Extract the (x, y) coordinate from the center of the cell holding the provided text.  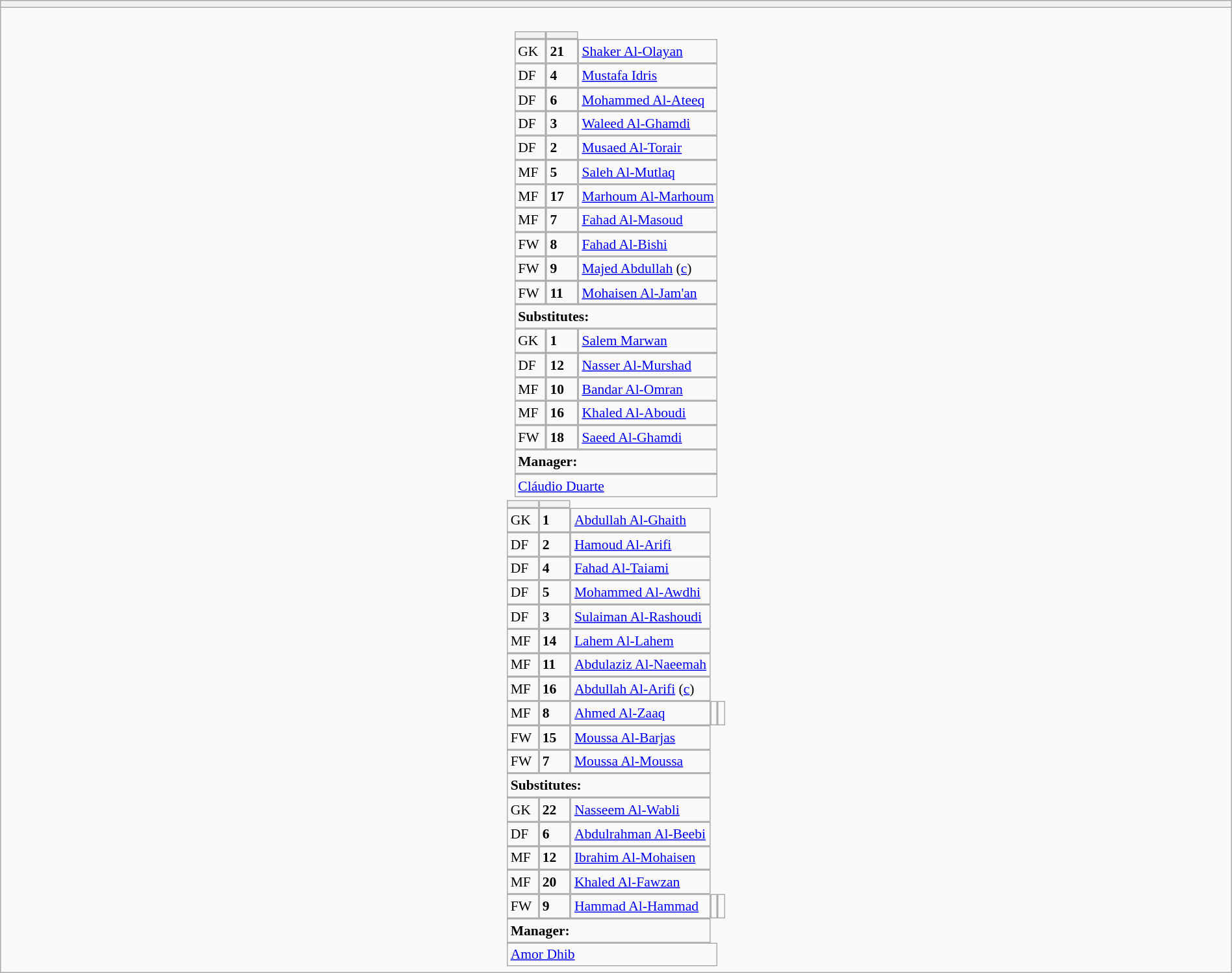
10 (563, 389)
Mustafa Idris (648, 75)
Abdullah Al-Ghaith (641, 520)
Majed Abdullah (c) (648, 268)
Nasser Al-Murshad (648, 365)
Moussa Al-Moussa (641, 762)
14 (555, 641)
Fahad Al-Bishi (648, 244)
Shaker Al-Olayan (648, 51)
Khaled Al-Aboudi (648, 413)
Sulaiman Al-Rashoudi (641, 616)
17 (563, 196)
Hammad Al-Hammad (641, 906)
20 (555, 881)
Abdulaziz Al-Naeemah (641, 664)
Nasseem Al-Wabli (641, 810)
Mohammed Al-Ateeq (648, 100)
Musaed Al-Torair (648, 148)
Fahad Al-Taiami (641, 568)
Abdulrahman Al-Beebi (641, 833)
Abdullah Al-Arifi (c) (641, 689)
Mohammed Al-Awdhi (641, 593)
Mohaisen Al-Jam'an (648, 292)
21 (563, 51)
Saeed Al-Ghamdi (648, 437)
Waleed Al-Ghamdi (648, 123)
18 (563, 437)
22 (555, 810)
Amor Dhib (612, 954)
Hamoud Al-Arifi (641, 545)
Bandar Al-Omran (648, 389)
Ibrahim Al-Mohaisen (641, 858)
Lahem Al-Lahem (641, 641)
Salem Marwan (648, 341)
Moussa Al-Barjas (641, 737)
Cláudio Duarte (616, 486)
Saleh Al-Mutlaq (648, 172)
Ahmed Al-Zaaq (641, 714)
Marhoum Al-Marhoum (648, 196)
Khaled Al-Fawzan (641, 881)
15 (555, 737)
Fahad Al-Masoud (648, 220)
